Output the (x, y) coordinate of the center of the cell containing the given text.  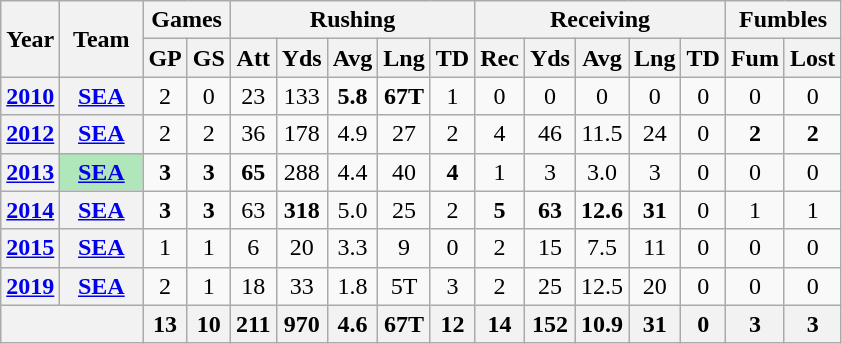
10 (208, 324)
23 (253, 96)
Lost (812, 58)
5.8 (352, 96)
1.8 (352, 286)
2013 (30, 172)
Fumbles (782, 20)
Fum (754, 58)
970 (302, 324)
10.9 (602, 324)
Games (186, 20)
Rushing (352, 20)
40 (404, 172)
5T (404, 286)
5 (500, 210)
18 (253, 286)
33 (302, 286)
65 (253, 172)
211 (253, 324)
9 (404, 248)
2012 (30, 134)
Rec (500, 58)
46 (550, 134)
2019 (30, 286)
152 (550, 324)
2015 (30, 248)
15 (550, 248)
GP (165, 58)
11.5 (602, 134)
Receiving (600, 20)
Team (102, 39)
Year (30, 39)
2010 (30, 96)
2014 (30, 210)
4.9 (352, 134)
13 (165, 324)
133 (302, 96)
36 (253, 134)
12.6 (602, 210)
11 (655, 248)
12.5 (602, 286)
3.3 (352, 248)
5.0 (352, 210)
27 (404, 134)
7.5 (602, 248)
Att (253, 58)
GS (208, 58)
6 (253, 248)
4.6 (352, 324)
14 (500, 324)
4.4 (352, 172)
12 (452, 324)
178 (302, 134)
318 (302, 210)
288 (302, 172)
3.0 (602, 172)
24 (655, 134)
